Pinpoint the cell where the given text exists, returning its (X, Y) midpoint coordinate. 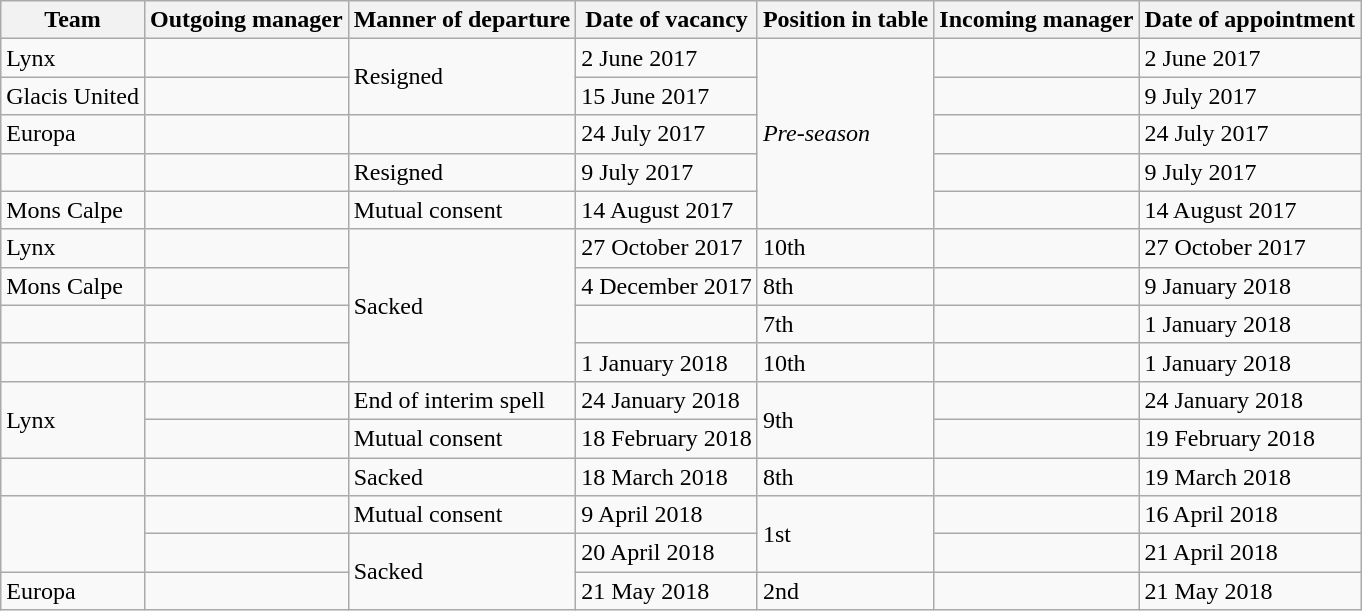
9 April 2018 (667, 515)
15 June 2017 (667, 96)
2nd (845, 591)
Glacis United (73, 96)
Date of vacancy (667, 20)
19 March 2018 (1250, 477)
18 February 2018 (667, 438)
Incoming manager (1036, 20)
21 April 2018 (1250, 553)
7th (845, 324)
9th (845, 419)
Position in table (845, 20)
9 January 2018 (1250, 286)
End of interim spell (462, 400)
Pre-season (845, 134)
20 April 2018 (667, 553)
Date of appointment (1250, 20)
1st (845, 534)
Team (73, 20)
19 February 2018 (1250, 438)
18 March 2018 (667, 477)
Outgoing manager (246, 20)
16 April 2018 (1250, 515)
Manner of departure (462, 20)
4 December 2017 (667, 286)
